Return (X, Y) of the center of cell containing provided text 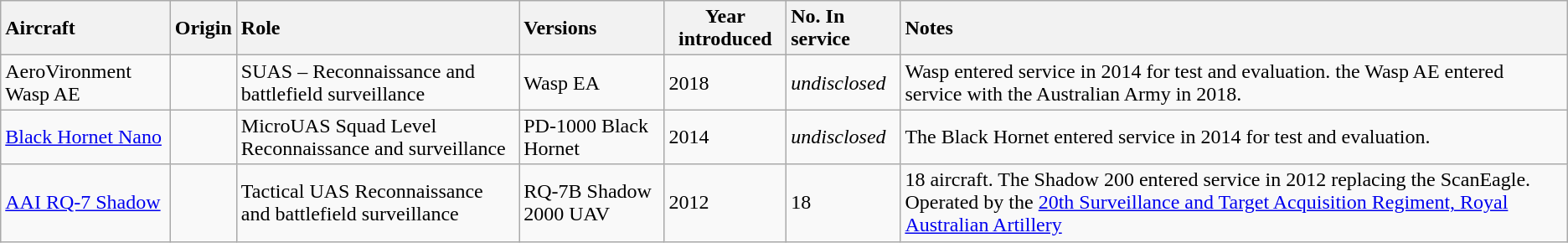
Role (377, 28)
Wasp EA (591, 82)
The Black Hornet entered service in 2014 for test and evaluation. (1234, 137)
2018 (725, 82)
Notes (1234, 28)
AAI RQ-7 Shadow (85, 203)
2012 (725, 203)
Tactical UAS Reconnaissance and battlefield surveillance (377, 203)
No. In service (843, 28)
AeroVironment Wasp AE (85, 82)
2014 (725, 137)
MicroUAS Squad Level Reconnaissance and surveillance (377, 137)
Versions (591, 28)
RQ-7B Shadow 2000 UAV (591, 203)
Year introduced (725, 28)
Aircraft (85, 28)
SUAS – Reconnaissance and battlefield surveillance (377, 82)
PD-1000 Black Hornet (591, 137)
Black Hornet Nano (85, 137)
Origin (203, 28)
18 (843, 203)
Wasp entered service in 2014 for test and evaluation. the Wasp AE entered service with the Australian Army in 2018. (1234, 82)
